For the text-containing cell, return its midpoint in (x, y) coordinate format. 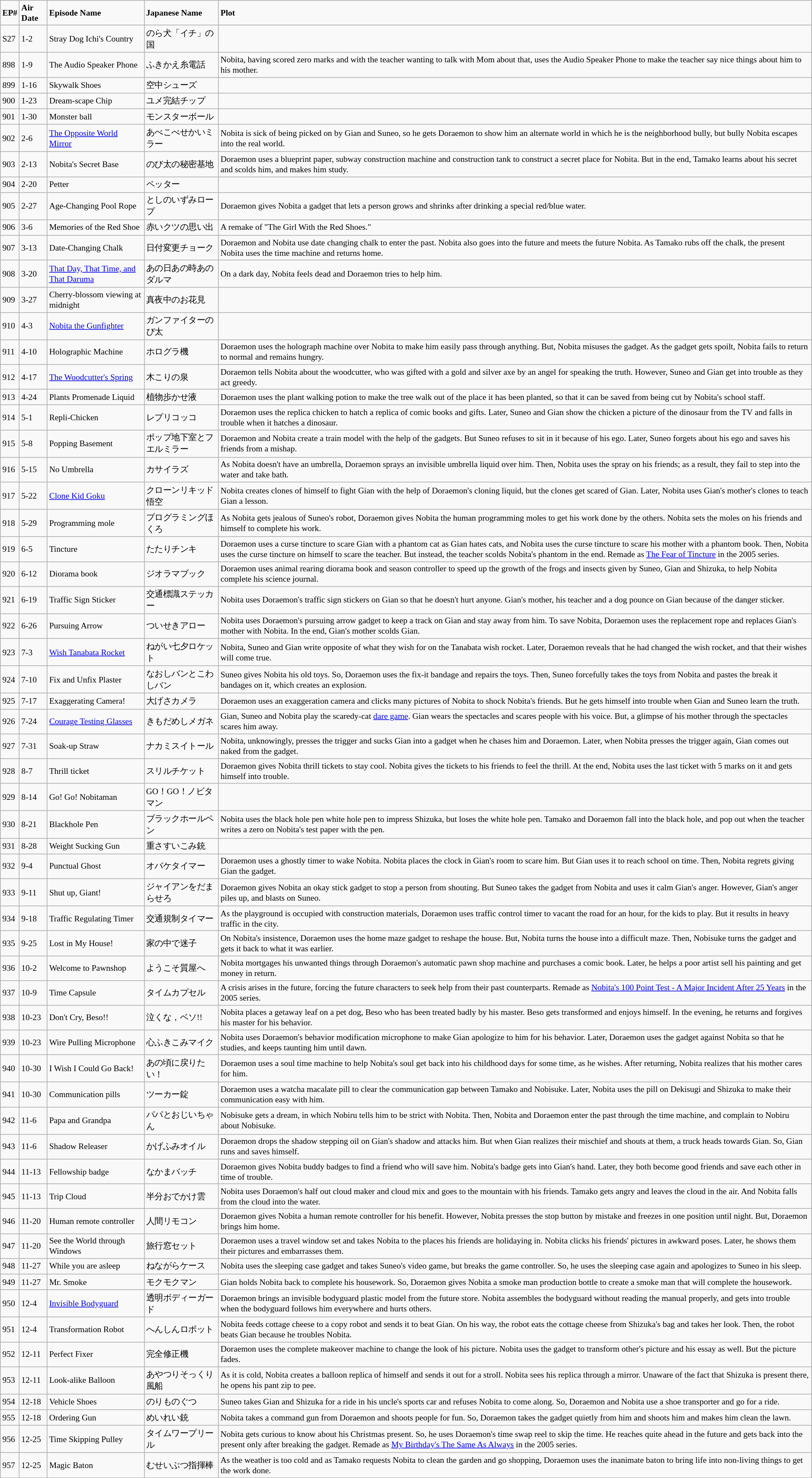
945 (10, 1196)
空中シューズ (181, 85)
932 (10, 866)
4-3 (33, 326)
かげふみオイル (181, 1147)
Vehicle Shoes (96, 1402)
真夜中のお花見 (181, 299)
947 (10, 1246)
木こりの泉 (181, 377)
5-22 (33, 496)
EP# (10, 13)
透明ボディーガード (181, 1304)
944 (10, 1171)
913 (10, 397)
Wish Tanabata Rocket (96, 652)
Time Skipping Pulley (96, 1439)
8-21 (33, 824)
7-17 (33, 701)
921 (10, 600)
Stray Dog Ichi's Country (96, 39)
915 (10, 443)
Shut up, Giant! (96, 892)
タイムカプセル (181, 993)
946 (10, 1221)
912 (10, 377)
910 (10, 326)
3-13 (33, 248)
10-9 (33, 993)
1-2 (33, 39)
That Day, That Time, and That Daruma (96, 274)
Nobita's Secret Base (96, 164)
5-29 (33, 523)
S27 (10, 39)
ツーカー錠 (181, 1094)
Thrill ticket (96, 771)
ナカミスイトール (181, 746)
907 (10, 248)
6-19 (33, 600)
日付変更チョーク (181, 248)
ユメ完結チップ (181, 101)
ねがい七夕ロケット (181, 652)
3-20 (33, 274)
6-26 (33, 626)
のら犬「イチ」の国 (181, 39)
あべこべせかいミラー (181, 138)
928 (10, 771)
Diorama book (96, 574)
9-11 (33, 892)
4-24 (33, 397)
902 (10, 138)
8-28 (33, 846)
Plants Promenade Liquid (96, 397)
なかまバッチ (181, 1171)
938 (10, 1018)
Popping Basement (96, 443)
Papa and Grandpa (96, 1121)
929 (10, 797)
The Audio Speaker Phone (96, 65)
952 (10, 1354)
スリルチケット (181, 771)
Memories of the Red Shoe (96, 228)
909 (10, 299)
936 (10, 968)
ジオラマブック (181, 574)
Dream-scape Chip (96, 101)
10-2 (33, 968)
948 (10, 1266)
Nobita the Gunfighter (96, 326)
935 (10, 943)
955 (10, 1417)
ジャイアンをだまらせろ (181, 892)
Pursuing Arrow (96, 626)
898 (10, 65)
914 (10, 417)
931 (10, 846)
922 (10, 626)
人間リモコン (181, 1221)
7-24 (33, 721)
917 (10, 496)
Holographic Machine (96, 352)
8-7 (33, 771)
めいれい銃 (181, 1417)
956 (10, 1439)
900 (10, 101)
927 (10, 746)
Communication pills (96, 1094)
2-20 (33, 184)
9-25 (33, 943)
919 (10, 549)
7-3 (33, 652)
Clone Kid Goku (96, 496)
934 (10, 918)
954 (10, 1402)
957 (10, 1465)
パパとおじいちゃん (181, 1121)
Human remote controller (96, 1221)
2-6 (33, 138)
へんしんロボット (181, 1330)
905 (10, 206)
カサイラズ (181, 469)
8-14 (33, 797)
925 (10, 701)
オバケタイマー (181, 866)
953 (10, 1381)
たたりチンキ (181, 549)
Cherry-blossom viewing at midnight (96, 299)
The Woodcutter's Spring (96, 377)
プログラミングほくろ (181, 523)
ポップ地下室とフエルミラー (181, 443)
旅行窓セット (181, 1246)
923 (10, 652)
Mr. Smoke (96, 1282)
Plot (515, 13)
レプリコッコ (181, 417)
ついせきアロー (181, 626)
Perfect Fixer (96, 1354)
ホログラ機 (181, 352)
ようこそ質屋へ (181, 968)
1-9 (33, 65)
1-16 (33, 85)
GO！GO！ノビタマン (181, 797)
Go! Go! Nobitaman (96, 797)
大げさカメラ (181, 701)
2-27 (33, 206)
Weight Sucking Gun (96, 846)
モンスターボール (181, 116)
941 (10, 1094)
Trip Cloud (96, 1196)
Punctual Ghost (96, 866)
Skywalk Shoes (96, 85)
7-31 (33, 746)
Time Capsule (96, 993)
完全修正機 (181, 1354)
Transformation Robot (96, 1330)
939 (10, 1042)
904 (10, 184)
3-27 (33, 299)
Lost in My House! (96, 943)
あやつりそっくり風船 (181, 1381)
Petter (96, 184)
むせいぶつ指揮棒 (181, 1465)
949 (10, 1282)
5-8 (33, 443)
モクモクマン (181, 1282)
半分おでかけ雲 (181, 1196)
No Umbrella (96, 469)
Soak-up Straw (96, 746)
Doraemon gives Nobita a gadget that lets a person grows and shrinks after drinking a special red/blue water. (515, 206)
924 (10, 679)
916 (10, 469)
Look-alike Balloon (96, 1381)
I Wish I Could Go Back! (96, 1068)
きもだめしメガネ (181, 721)
950 (10, 1304)
タイムワープリール (181, 1439)
903 (10, 164)
心ふきこみマイク (181, 1042)
重さすいこみ銃 (181, 846)
Programming mole (96, 523)
Traffic Regulating Timer (96, 918)
Magic Baton (96, 1465)
Age-Changing Pool Rope (96, 206)
7-10 (33, 679)
1-30 (33, 116)
Japanese Name (181, 13)
のりものぐつ (181, 1402)
943 (10, 1147)
901 (10, 116)
4-17 (33, 377)
植物歩かせ液 (181, 397)
Fellowship badge (96, 1171)
のび太の秘密基地 (181, 164)
6-5 (33, 549)
泣くな，ベソ!! (181, 1018)
926 (10, 721)
Blackhole Pen (96, 824)
9-18 (33, 918)
Repli-Chicken (96, 417)
交通標識ステッカー (181, 600)
Air Date (33, 13)
Traffic Sign Sticker (96, 600)
Fix and Unfix Plaster (96, 679)
While you are asleep (96, 1266)
See the World through Windows (96, 1246)
899 (10, 85)
5-15 (33, 469)
ガンファイターのび太 (181, 326)
Wire Pulling Microphone (96, 1042)
Courage Testing Glasses (96, 721)
937 (10, 993)
5-1 (33, 417)
920 (10, 574)
2-13 (33, 164)
906 (10, 228)
908 (10, 274)
Date-Changing Chalk (96, 248)
Exaggerating Camera! (96, 701)
942 (10, 1121)
クローンリキッド悟空 (181, 496)
ペッター (181, 184)
9-4 (33, 866)
あの頃に戻りたい！ (181, 1068)
930 (10, 824)
1-23 (33, 101)
3-6 (33, 228)
Shadow Releaser (96, 1147)
Episode Name (96, 13)
951 (10, 1330)
ねながらケース (181, 1266)
A remake of "The Girl With the Red Shoes." (515, 228)
Tincture (96, 549)
交通規制タイマー (181, 918)
ふきかえ糸電話 (181, 65)
ブラックホールペン (181, 824)
940 (10, 1068)
911 (10, 352)
933 (10, 892)
6-12 (33, 574)
あの日あの時あのダルマ (181, 274)
Monster ball (96, 116)
としのいずみロープ (181, 206)
918 (10, 523)
Invisible Bodyguard (96, 1304)
家の中で迷子 (181, 943)
The Opposite World Mirror (96, 138)
Don't Cry, Beso!! (96, 1018)
4-10 (33, 352)
Welcome to Pawnshop (96, 968)
なおしバンとこわしバン (181, 679)
赤いクツの思い出 (181, 228)
On a dark day, Nobita feels dead and Doraemon tries to help him. (515, 274)
Ordering Gun (96, 1417)
